From the cell containing the given text, extract its center point as (x, y) coordinate. 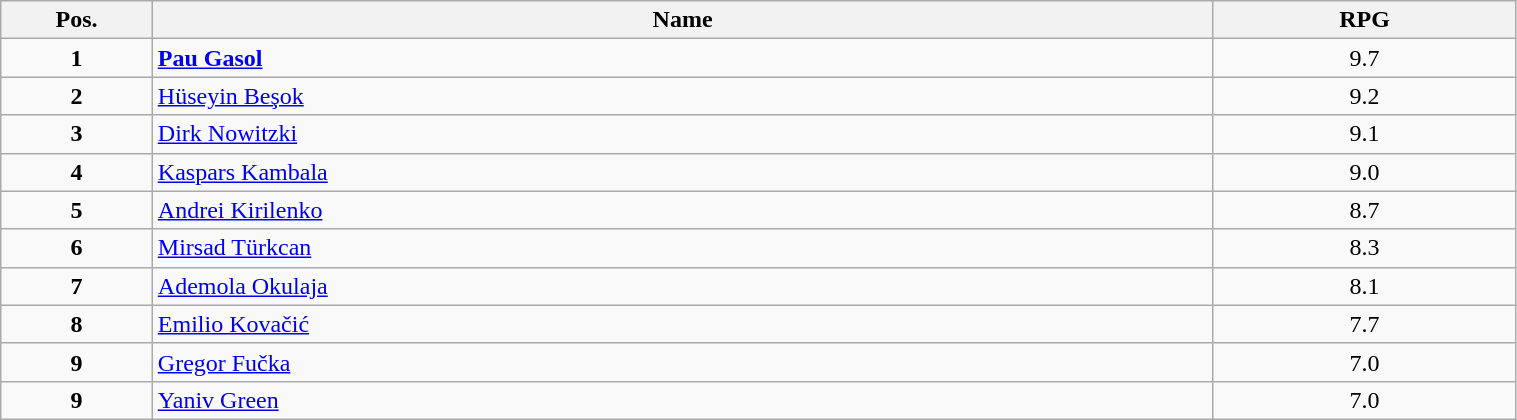
6 (77, 248)
8.3 (1364, 248)
RPG (1364, 20)
9.1 (1364, 134)
5 (77, 210)
Mirsad Türkcan (682, 248)
Dirk Nowitzki (682, 134)
Kaspars Kambala (682, 172)
7.7 (1364, 324)
3 (77, 134)
7 (77, 286)
2 (77, 96)
8 (77, 324)
8.1 (1364, 286)
4 (77, 172)
Hüseyin Beşok (682, 96)
1 (77, 58)
Pos. (77, 20)
9.0 (1364, 172)
9.7 (1364, 58)
Gregor Fučka (682, 362)
Name (682, 20)
Emilio Kovačić (682, 324)
Pau Gasol (682, 58)
Andrei Kirilenko (682, 210)
Yaniv Green (682, 400)
8.7 (1364, 210)
Ademola Okulaja (682, 286)
9.2 (1364, 96)
